Determine the (X, Y) coordinate at the center of the cell enclosing the given text.  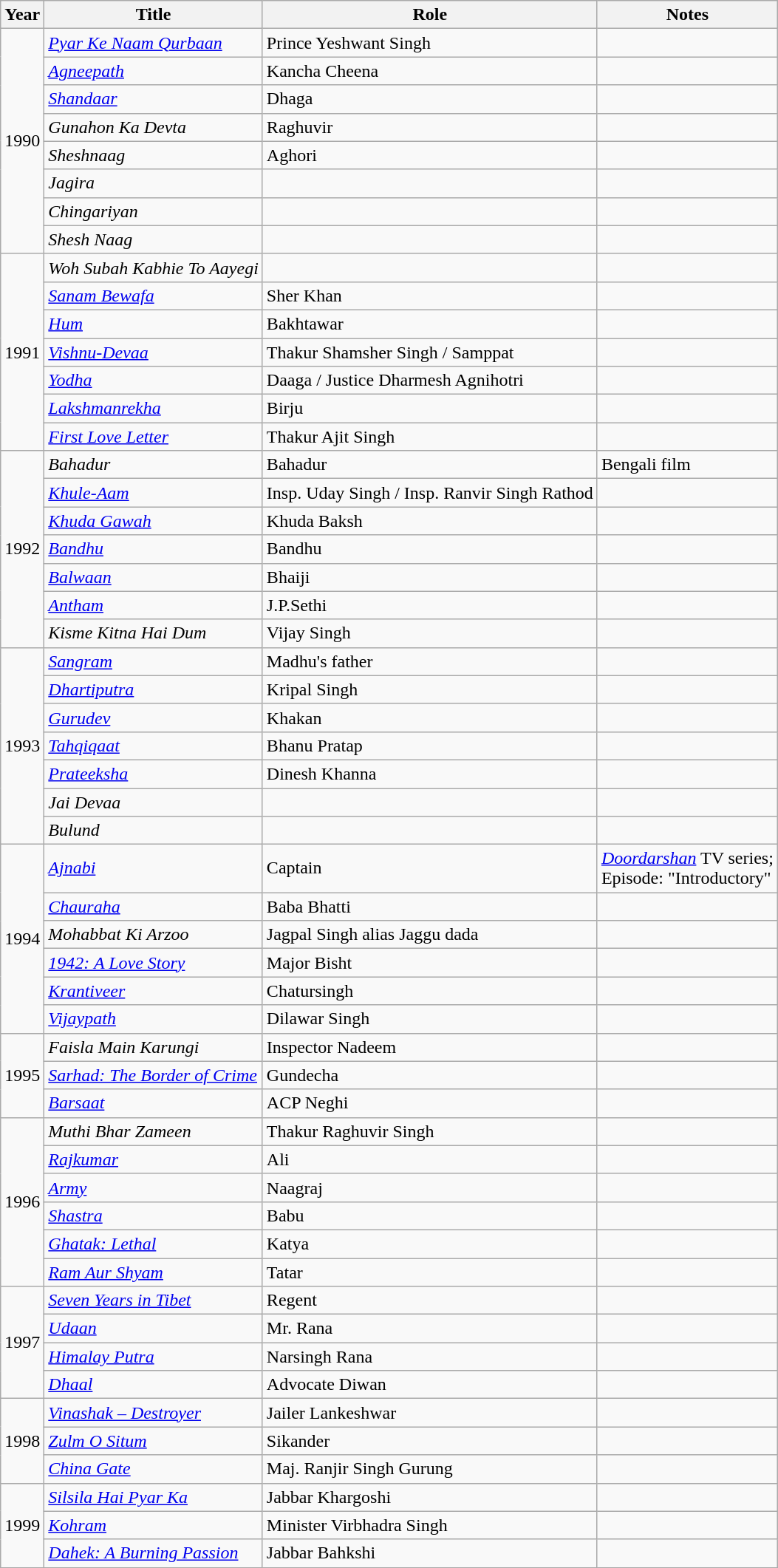
Antham (154, 605)
Balwaan (154, 577)
Insp. Uday Singh / Insp. Ranvir Singh Rathod (430, 493)
Tatar (430, 1272)
Ajnabi (154, 869)
Vijaypath (154, 1019)
Army (154, 1187)
Kisme Kitna Hai Dum (154, 633)
Jabbar Khargoshi (430, 1497)
Mr. Rana (430, 1329)
Shesh Naag (154, 239)
Birju (430, 409)
Year (22, 15)
Jagpal Singh alias Jaggu dada (430, 935)
1995 (22, 1075)
1992 (22, 549)
J.P.Sethi (430, 605)
Chingariyan (154, 211)
Dinesh Khanna (430, 774)
Vishnu-Devaa (154, 352)
Title (154, 15)
Narsingh Rana (430, 1357)
Dhartiputra (154, 689)
Khule-Aam (154, 493)
Lakshmanrekha (154, 409)
Captain (430, 869)
Shastra (154, 1216)
Jabbar Bahkshi (430, 1553)
Baba Bhatti (430, 907)
Vinashak – Destroyer (154, 1413)
Khakan (430, 717)
Chatursingh (430, 991)
Thakur Ajit Singh (430, 437)
Yodha (154, 381)
Khuda Gawah (154, 521)
1996 (22, 1201)
1990 (22, 141)
Sheshnaag (154, 155)
Shandaar (154, 99)
Bakhtawar (430, 324)
Dhaal (154, 1385)
1998 (22, 1441)
Kancha Cheena (430, 71)
Prince Yeshwant Singh (430, 43)
Doordarshan TV series; Episode: "Introductory" (687, 869)
1994 (22, 938)
Ali (430, 1159)
Jagira (154, 183)
Khuda Baksh (430, 521)
Agneepath (154, 71)
Hum (154, 324)
Bhaiji (430, 577)
Mohabbat Ki Arzoo (154, 935)
Thakur Shamsher Singh / Samppat (430, 352)
Kohram (154, 1525)
Silsila Hai Pyar Ka (154, 1497)
Gunahon Ka Devta (154, 127)
1999 (22, 1525)
ACP Neghi (430, 1103)
Regent (430, 1301)
Thakur Raghuvir Singh (430, 1131)
Daaga / Justice Dharmesh Agnihotri (430, 381)
Dilawar Singh (430, 1019)
Role (430, 15)
Bengali film (687, 465)
Kripal Singh (430, 689)
Barsaat (154, 1103)
Jailer Lankeshwar (430, 1413)
Naagraj (430, 1187)
1993 (22, 746)
Notes (687, 15)
Bhanu Pratap (430, 746)
Himalay Putra (154, 1357)
Katya (430, 1244)
1942: A Love Story (154, 963)
Ghatak: Lethal (154, 1244)
Prateeksha (154, 774)
Udaan (154, 1329)
Raghuvir (430, 127)
Dahek: A Burning Passion (154, 1553)
Advocate Diwan (430, 1385)
Sarhad: The Border of Crime (154, 1075)
Chauraha (154, 907)
1991 (22, 352)
Vijay Singh (430, 633)
Rajkumar (154, 1159)
Krantiveer (154, 991)
Babu (430, 1216)
First Love Letter (154, 437)
Bulund (154, 831)
Minister Virbhadra Singh (430, 1525)
Pyar Ke Naam Qurbaan (154, 43)
Jai Devaa (154, 802)
Ram Aur Shyam (154, 1272)
Seven Years in Tibet (154, 1301)
Sher Khan (430, 296)
Woh Subah Kabhie To Aayegi (154, 267)
Gurudev (154, 717)
Madhu's father (430, 661)
Dhaga (430, 99)
China Gate (154, 1469)
Gundecha (430, 1075)
Muthi Bhar Zameen (154, 1131)
Sangram (154, 661)
Major Bisht (430, 963)
Sanam Bewafa (154, 296)
Zulm O Situm (154, 1441)
Tahqiqaat (154, 746)
Maj. Ranjir Singh Gurung (430, 1469)
Sikander (430, 1441)
1997 (22, 1343)
Aghori (430, 155)
Faisla Main Karungi (154, 1047)
Inspector Nadeem (430, 1047)
